Detect which cell encompasses the target text, then output its [x, y] center coordinate. 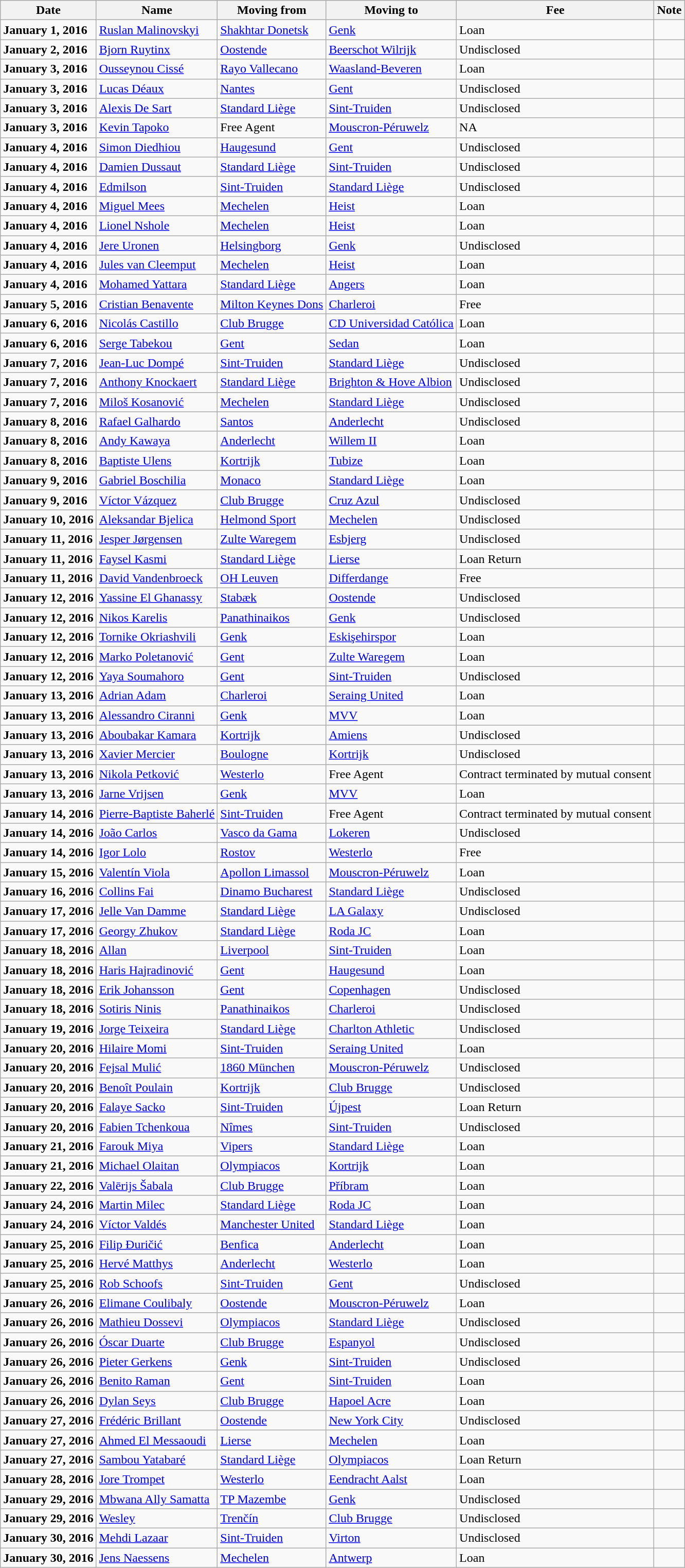
January 15, 2016 [48, 872]
Eendracht Aalst [391, 1479]
Jarne Vrijsen [157, 794]
Mohamed Yattara [157, 285]
Nicolás Castillo [157, 324]
Mathieu Dossevi [157, 1323]
Nantes [272, 89]
Jules van Cleemput [157, 265]
Copenhagen [391, 990]
Cristian Benavente [157, 304]
Andy Kawaya [157, 441]
Name [157, 10]
Alessandro Ciranni [157, 715]
CD Universidad Católica [391, 324]
Tornike Okriashvili [157, 637]
Rostov [272, 852]
Stabæk [272, 598]
LA Galaxy [391, 911]
Nikos Karelis [157, 618]
Simon Diedhiou [157, 147]
1860 München [272, 1068]
Nîmes [272, 1126]
Michael Olaitan [157, 1166]
Moving from [272, 10]
Rafael Galhardo [157, 421]
Hapoel Acre [391, 1401]
Adrian Adam [157, 696]
Mehdi Lazaar [157, 1538]
Note [670, 10]
Lucas Déaux [157, 89]
Dylan Seys [157, 1401]
Wesley [157, 1519]
Jean-Luc Dompé [157, 363]
Bjorn Ruytinx [157, 49]
Alexis De Sart [157, 108]
Falaye Sacko [157, 1107]
Dinamo Bucharest [272, 892]
Sedan [391, 343]
Espanyol [391, 1342]
Fejsal Mulić [157, 1068]
Ousseynou Cissé [157, 69]
Rob Schoofs [157, 1283]
Vipers [272, 1146]
January 5, 2016 [48, 304]
Miguel Mees [157, 206]
Víctor Valdés [157, 1225]
Amiens [391, 735]
Yassine El Ghanassy [157, 598]
January 1, 2016 [48, 30]
Erik Johansson [157, 990]
Serge Tabekou [157, 343]
Brighton & Hove Albion [391, 382]
Cruz Azul [391, 500]
Jere Uronen [157, 245]
Helsingborg [272, 245]
Martin Milec [157, 1205]
Santos [272, 421]
Aboubakar Kamara [157, 735]
Haris Hajradinović [157, 970]
Allan [157, 950]
Willem II [391, 441]
Újpest [391, 1107]
Boulogne [272, 754]
Jelle Van Damme [157, 911]
Pieter Gerkens [157, 1362]
Óscar Duarte [157, 1342]
Apollon Limassol [272, 872]
Elimane Coulibaly [157, 1303]
OH Leuven [272, 578]
David Vandenbroeck [157, 578]
Faysel Kasmi [157, 558]
Esbjerg [391, 539]
Jorge Teixeira [157, 1029]
January 19, 2016 [48, 1029]
Monaco [272, 480]
Jesper Jørgensen [157, 539]
Damien Dussaut [157, 167]
Antwerp [391, 1558]
Anthony Knockaert [157, 382]
Collins Fai [157, 892]
New York City [391, 1420]
Hervé Matthys [157, 1264]
NA [555, 128]
Helmond Sport [272, 519]
Edmilson [157, 186]
Baptiste Ulens [157, 461]
Ruslan Malinovskyi [157, 30]
Virton [391, 1538]
Jens Naessens [157, 1558]
Miloš Kosanović [157, 402]
Filip Đuričić [157, 1244]
Příbram [391, 1185]
Pierre-Baptiste Baherlé [157, 813]
Víctor Vázquez [157, 500]
Benito Raman [157, 1381]
Benfica [272, 1244]
Tubize [391, 461]
Vasco da Gama [272, 833]
Marko Poletanović [157, 657]
Farouk Miya [157, 1146]
Mbwana Ally Samatta [157, 1499]
Liverpool [272, 950]
January 28, 2016 [48, 1479]
Trenčín [272, 1519]
January 2, 2016 [48, 49]
Kevin Tapoko [157, 128]
Moving to [391, 10]
Milton Keynes Dons [272, 304]
Frédéric Brillant [157, 1420]
Hilaire Momi [157, 1048]
João Carlos [157, 833]
Waasland-Beveren [391, 69]
Nikola Petković [157, 774]
Eskişehirspor [391, 637]
Valentín Viola [157, 872]
Yaya Soumahoro [157, 676]
Manchester United [272, 1225]
January 10, 2016 [48, 519]
Benoît Poulain [157, 1087]
Shakhtar Donetsk [272, 30]
January 22, 2016 [48, 1185]
Valērijs Šabala [157, 1185]
Fabien Tchenkoua [157, 1126]
Xavier Mercier [157, 754]
Differdange [391, 578]
Rayo Vallecano [272, 69]
Angers [391, 285]
Georgy Zhukov [157, 931]
January 16, 2016 [48, 892]
TP Mazembe [272, 1499]
Lokeren [391, 833]
Sambou Yatabaré [157, 1459]
Charlton Athletic [391, 1029]
Gabriel Boschilia [157, 480]
Date [48, 10]
Jore Trompet [157, 1479]
Beerschot Wilrijk [391, 49]
Fee [555, 10]
Sotiris Ninis [157, 1009]
Igor Lolo [157, 852]
Ahmed El Messaoudi [157, 1440]
Lionel Nshole [157, 225]
Aleksandar Bjelica [157, 519]
